Capture the cell that displays the provided text and extract its (x, y) central coordinate. 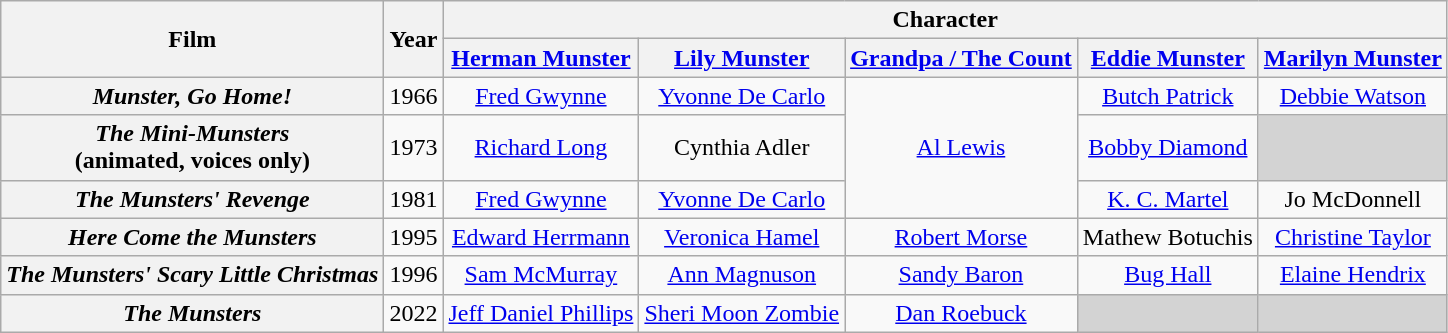
Sheri Moon Zombie (742, 313)
Christine Taylor (1352, 237)
Eddie Munster (1168, 58)
Herman Munster (541, 58)
The Munsters' Revenge (192, 199)
Butch Patrick (1168, 96)
Film (192, 39)
1995 (414, 237)
Edward Herrmann (541, 237)
Mathew Botuchis (1168, 237)
Character (945, 20)
Debbie Watson (1352, 96)
The Munsters (192, 313)
Richard Long (541, 148)
1996 (414, 275)
K. C. Martel (1168, 199)
Elaine Hendrix (1352, 275)
Year (414, 39)
Here Come the Munsters (192, 237)
1981 (414, 199)
1966 (414, 96)
Sam McMurray (541, 275)
The Mini-Munsters(animated, voices only) (192, 148)
Grandpa / The Count (962, 58)
2022 (414, 313)
Bug Hall (1168, 275)
1973 (414, 148)
Veronica Hamel (742, 237)
Bobby Diamond (1168, 148)
Munster, Go Home! (192, 96)
Al Lewis (962, 148)
Jo McDonnell (1352, 199)
Cynthia Adler (742, 148)
Marilyn Munster (1352, 58)
Sandy Baron (962, 275)
Lily Munster (742, 58)
The Munsters' Scary Little Christmas (192, 275)
Robert Morse (962, 237)
Jeff Daniel Phillips (541, 313)
Dan Roebuck (962, 313)
Ann Magnuson (742, 275)
